Return [X, Y] of the center of cell containing provided text 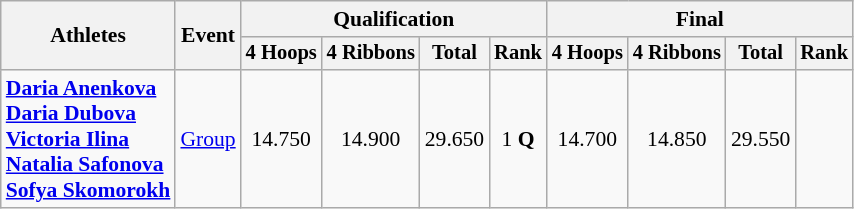
Athletes [88, 36]
29.550 [760, 139]
14.850 [677, 139]
14.750 [282, 139]
Qualification [394, 19]
Daria AnenkovaDaria DubovaVictoria IlinaNatalia SafonovaSofya Skomorokh [88, 139]
14.700 [588, 139]
Final [700, 19]
29.650 [454, 139]
14.900 [371, 139]
Group [208, 139]
1 Q [518, 139]
Event [208, 36]
